Output the [X, Y] coordinate of the center of the cell containing the given text.  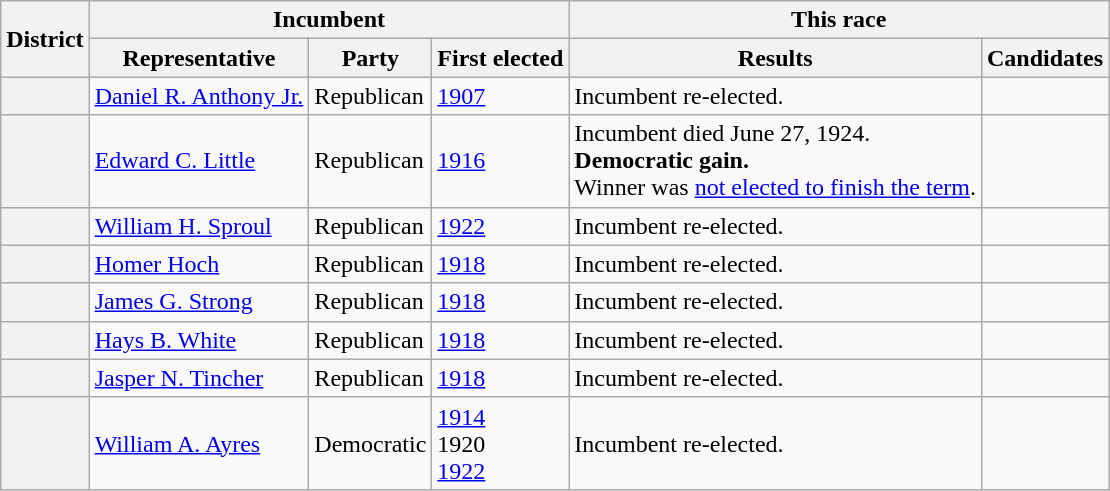
Incumbent died June 27, 1924.Democratic gain.Winner was not elected to finish the term. [776, 161]
Party [370, 58]
1922 [500, 226]
Edward C. Little [199, 161]
Homer Hoch [199, 264]
Results [776, 58]
Jasper N. Tincher [199, 378]
19141920 1922 [500, 443]
1916 [500, 161]
1907 [500, 96]
Democratic [370, 443]
This race [839, 20]
William H. Sproul [199, 226]
James G. Strong [199, 302]
District [45, 39]
First elected [500, 58]
Incumbent [329, 20]
Daniel R. Anthony Jr. [199, 96]
William A. Ayres [199, 443]
Candidates [1044, 58]
Hays B. White [199, 340]
Representative [199, 58]
